Scan for the cell matching the given text and deliver its (x, y) coordinate at center. 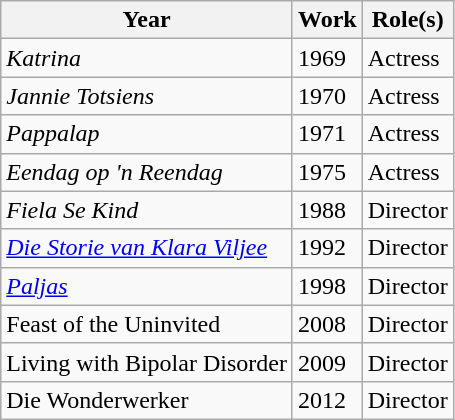
Paljas (147, 286)
2009 (327, 362)
1975 (327, 172)
Role(s) (408, 20)
Fiela Se Kind (147, 210)
Pappalap (147, 134)
Living with Bipolar Disorder (147, 362)
1998 (327, 286)
1988 (327, 210)
Work (327, 20)
1971 (327, 134)
Jannie Totsiens (147, 96)
1992 (327, 248)
Katrina (147, 58)
Die Wonderwerker (147, 400)
Die Storie van Klara Viljee (147, 248)
2008 (327, 324)
Eendag op 'n Reendag (147, 172)
2012 (327, 400)
Year (147, 20)
Feast of the Uninvited (147, 324)
1970 (327, 96)
1969 (327, 58)
